For the text-containing cell, return its midpoint in (x, y) coordinate format. 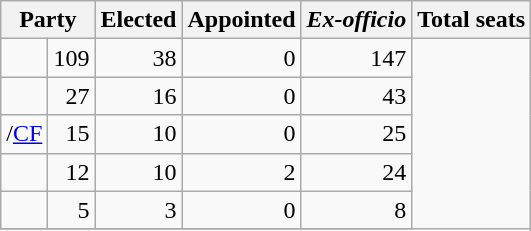
/CF (24, 134)
Ex-officio (356, 20)
5 (72, 210)
12 (72, 172)
16 (138, 96)
Total seats (472, 20)
8 (356, 210)
147 (356, 58)
Appointed (242, 20)
2 (242, 172)
109 (72, 58)
38 (138, 58)
Party (48, 20)
15 (72, 134)
25 (356, 134)
24 (356, 172)
27 (72, 96)
43 (356, 96)
Elected (138, 20)
3 (138, 210)
